Pinpoint the cell where the given text exists, returning its [X, Y] midpoint coordinate. 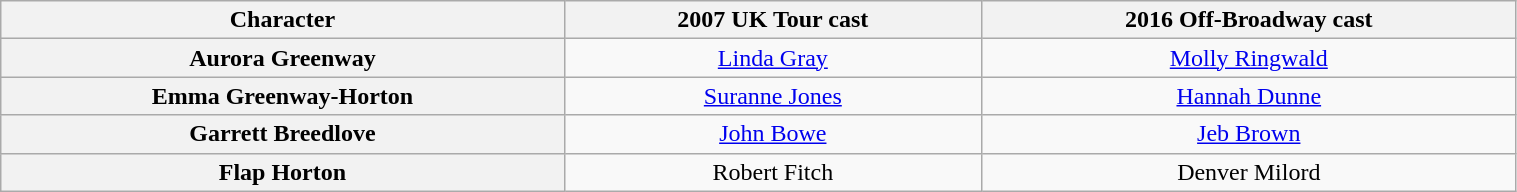
Molly Ringwald [1249, 58]
Suranne Jones [772, 96]
Emma Greenway-Horton [282, 96]
Garrett Breedlove [282, 134]
Jeb Brown [1249, 134]
Linda Gray [772, 58]
Hannah Dunne [1249, 96]
Aurora Greenway [282, 58]
John Bowe [772, 134]
Robert Fitch [772, 172]
Character [282, 20]
Denver Milord [1249, 172]
Flap Horton [282, 172]
2016 Off-Broadway cast [1249, 20]
2007 UK Tour cast [772, 20]
